Determine the [x, y] coordinate at the center of the cell enclosing the given text.  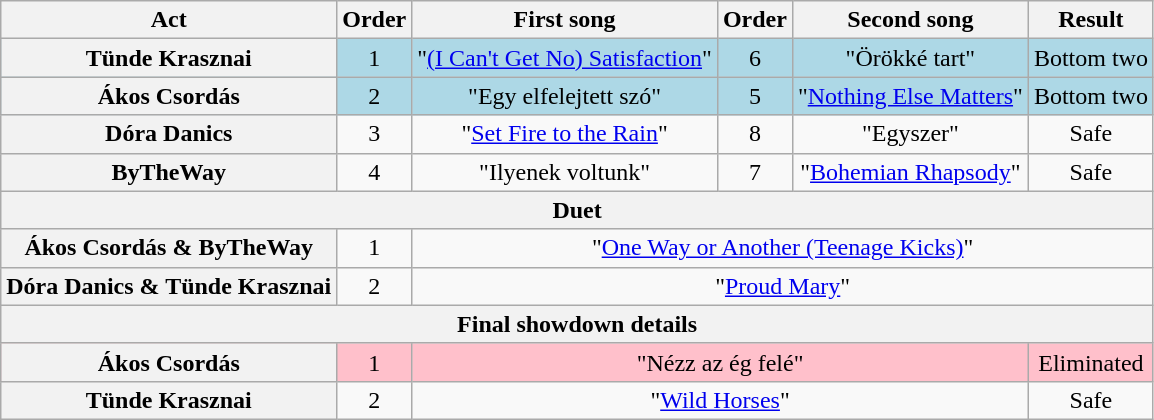
5 [754, 96]
Result [1090, 20]
8 [754, 134]
"Ilyenek voltunk" [565, 172]
"Wild Horses" [720, 400]
ByTheWay [169, 172]
Ákos Csordás & ByTheWay [169, 248]
Dóra Danics [169, 134]
"One Way or Another (Teenage Kicks)" [783, 248]
Dóra Danics & Tünde Krasznai [169, 286]
3 [374, 134]
4 [374, 172]
Act [169, 20]
"(I Can't Get No) Satisfaction" [565, 58]
6 [754, 58]
Second song [910, 20]
Final showdown details [578, 324]
"Nothing Else Matters" [910, 96]
"Set Fire to the Rain" [565, 134]
"Örökké tart" [910, 58]
"Egyszer" [910, 134]
"Nézz az ég felé" [720, 362]
"Egy elfelejtett szó" [565, 96]
First song [565, 20]
Duet [578, 210]
Eliminated [1090, 362]
"Proud Mary" [783, 286]
7 [754, 172]
"Bohemian Rhapsody" [910, 172]
